Detect which cell encompasses the target text, then output its (x, y) center coordinate. 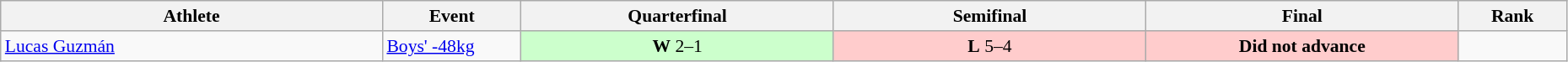
Did not advance (1302, 46)
Semifinal (989, 16)
Boys' -48kg (452, 46)
L 5–4 (989, 46)
Event (452, 16)
Final (1302, 16)
Rank (1512, 16)
Athlete (192, 16)
Lucas Guzmán (192, 46)
W 2–1 (677, 46)
Quarterfinal (677, 16)
